Detect which cell encompasses the target text, then output its [X, Y] center coordinate. 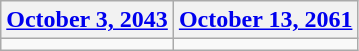
October 3, 2043 [88, 20]
October 13, 2061 [266, 20]
